From the cell containing the given text, extract its center point as (x, y) coordinate. 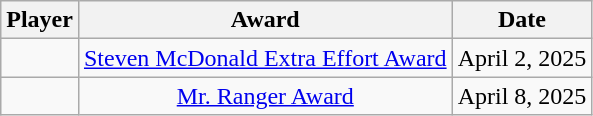
Award (265, 20)
April 8, 2025 (522, 96)
Player (40, 20)
Date (522, 20)
Steven McDonald Extra Effort Award (265, 58)
April 2, 2025 (522, 58)
Mr. Ranger Award (265, 96)
